Identify which cell holds the provided text, then report its [X, Y] central coordinate. 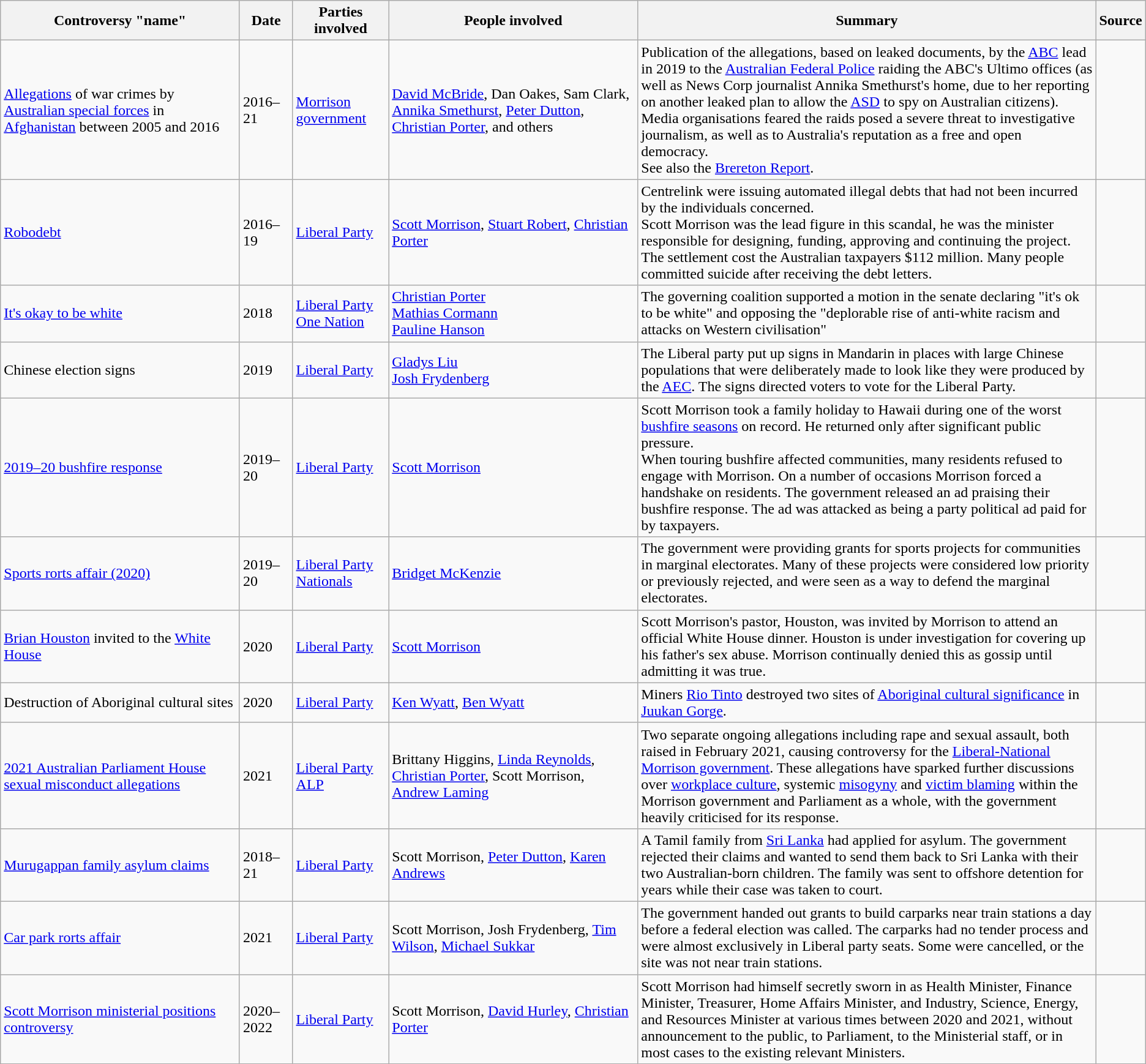
2021 Australian Parliament House sexual misconduct allegations [120, 775]
Scott Morrison ministerial positions controversy [120, 1019]
Scott Morrison, Josh Frydenberg, Tim Wilson, Michael Sukkar [513, 938]
David McBride, Dan Oakes, Sam Clark, Annika Smethurst, Peter Dutton, Christian Porter, and others [513, 110]
Liberal PartyOne Nation [340, 313]
Brian Houston invited to the White House [120, 646]
Miners Rio Tinto destroyed two sites of Aboriginal cultural significance in Juukan Gorge. [867, 703]
2016–19 [266, 233]
Ken Wyatt, Ben Wyatt [513, 703]
People involved [513, 21]
Scott Morrison, Stuart Robert, Christian Porter [513, 233]
2018 [266, 313]
Summary [867, 21]
Source [1120, 21]
Christian PorterMathias CormannPauline Hanson [513, 313]
Destruction of Aboriginal cultural sites [120, 703]
It's okay to be white [120, 313]
Car park rorts affair [120, 938]
2020–2022 [266, 1019]
Robodebt [120, 233]
Brittany Higgins, Linda Reynolds, Christian Porter, Scott Morrison, Andrew Laming [513, 775]
2019 [266, 370]
2019–20 bushfire response [120, 468]
Bridget McKenzie [513, 573]
2018–21 [266, 864]
Allegations of war crimes by Australian special forces in Afghanistan between 2005 and 2016 [120, 110]
Parties involved [340, 21]
Sports rorts affair (2020) [120, 573]
2016–21 [266, 110]
Liberal PartyNationals [340, 573]
Date [266, 21]
Liberal PartyALP [340, 775]
Murugappan family asylum claims [120, 864]
Scott Morrison, David Hurley, Christian Porter [513, 1019]
Chinese election signs [120, 370]
Morrison government [340, 110]
Gladys LiuJosh Frydenberg [513, 370]
Controversy "name" [120, 21]
Scott Morrison, Peter Dutton, Karen Andrews [513, 864]
